Provide the (x, y) coordinate of the cell's center where the given text is located.  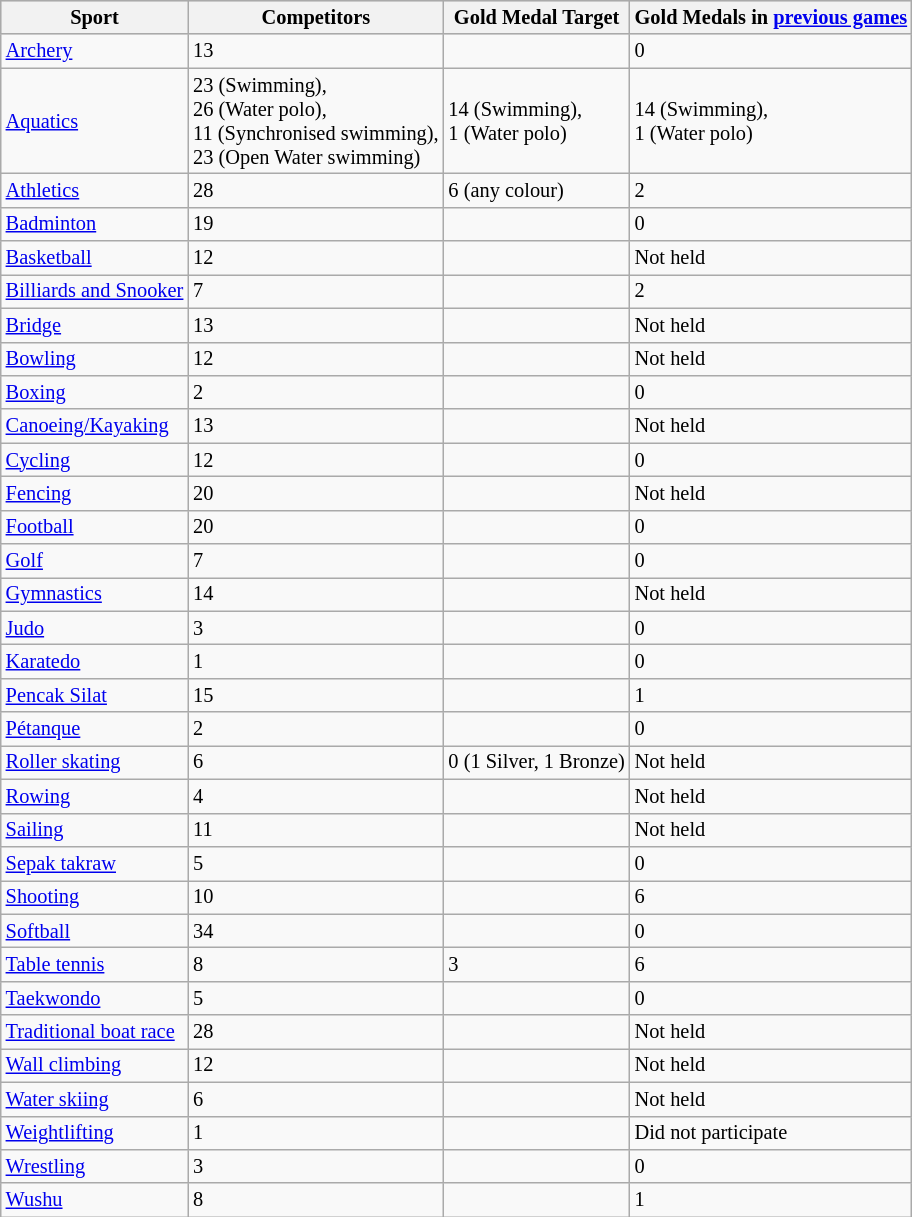
Shooting (95, 897)
Sepak takraw (95, 863)
Boxing (95, 392)
Gymnastics (95, 594)
Karatedo (95, 661)
Pétanque (95, 729)
Did not participate (771, 1133)
0 (1 Silver, 1 Bronze) (537, 762)
Competitors (316, 17)
Traditional boat race (95, 1032)
Judo (95, 628)
Basketball (95, 258)
Archery (95, 51)
Canoeing/Kayaking (95, 426)
Bridge (95, 325)
Taekwondo (95, 998)
Sport (95, 17)
Wrestling (95, 1166)
Rowing (95, 796)
Roller skating (95, 762)
6 (any colour) (537, 190)
14 (316, 594)
Aquatics (95, 121)
Water skiing (95, 1099)
Pencak Silat (95, 695)
23 (Swimming), 26 (Water polo), 11 (Synchronised swimming), 23 (Open Water swimming) (316, 121)
34 (316, 931)
Football (95, 527)
Table tennis (95, 964)
Athletics (95, 190)
15 (316, 695)
Gold Medal Target (537, 17)
Gold Medals in previous games (771, 17)
11 (316, 830)
Softball (95, 931)
Sailing (95, 830)
Golf (95, 561)
4 (316, 796)
Badminton (95, 224)
Wall climbing (95, 1065)
Fencing (95, 493)
19 (316, 224)
Cycling (95, 460)
Billiards and Snooker (95, 291)
Weightlifting (95, 1133)
10 (316, 897)
Bowling (95, 359)
Wushu (95, 1200)
